Extract the (x, y) coordinate from the center of the cell holding the provided text.  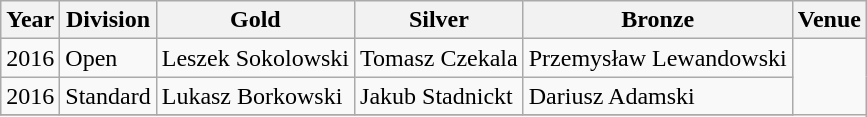
Leszek Sokolowski (255, 58)
Open (108, 58)
Silver (440, 20)
Dariusz Adamski (658, 96)
Year (30, 20)
Gold (255, 20)
Lukasz Borkowski (255, 96)
Standard (108, 96)
Przemysław Lewandowski (658, 58)
Tomasz Czekala (440, 58)
Bronze (658, 20)
Jakub Stadnickt (440, 96)
Division (108, 20)
Venue (829, 20)
